Determine the [x, y] coordinate at the center of the cell enclosing the given text.  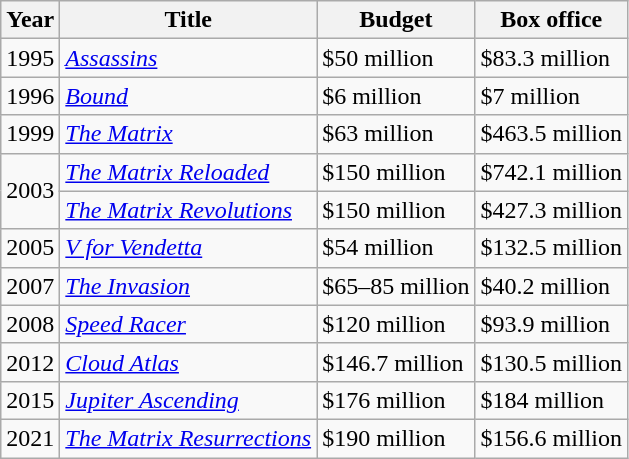
2005 [30, 248]
The Matrix Reloaded [188, 172]
$93.9 million [551, 324]
Box office [551, 20]
$83.3 million [551, 58]
$463.5 million [551, 134]
V for Vendetta [188, 248]
$742.1 million [551, 172]
$156.6 million [551, 438]
Speed Racer [188, 324]
$7 million [551, 96]
$184 million [551, 400]
$50 million [396, 58]
$63 million [396, 134]
1995 [30, 58]
1999 [30, 134]
$120 million [396, 324]
1996 [30, 96]
$6 million [396, 96]
$176 million [396, 400]
The Matrix Resurrections [188, 438]
2015 [30, 400]
Year [30, 20]
Title [188, 20]
$190 million [396, 438]
Bound [188, 96]
Cloud Atlas [188, 362]
$427.3 million [551, 210]
Jupiter Ascending [188, 400]
2021 [30, 438]
The Matrix Revolutions [188, 210]
$65–85 million [396, 286]
$130.5 million [551, 362]
2012 [30, 362]
Assassins [188, 58]
$146.7 million [396, 362]
The Matrix [188, 134]
2007 [30, 286]
2003 [30, 191]
The Invasion [188, 286]
Budget [396, 20]
2008 [30, 324]
$40.2 million [551, 286]
$54 million [396, 248]
$132.5 million [551, 248]
